Determine the (x, y) coordinate at the center of the cell enclosing the given text.  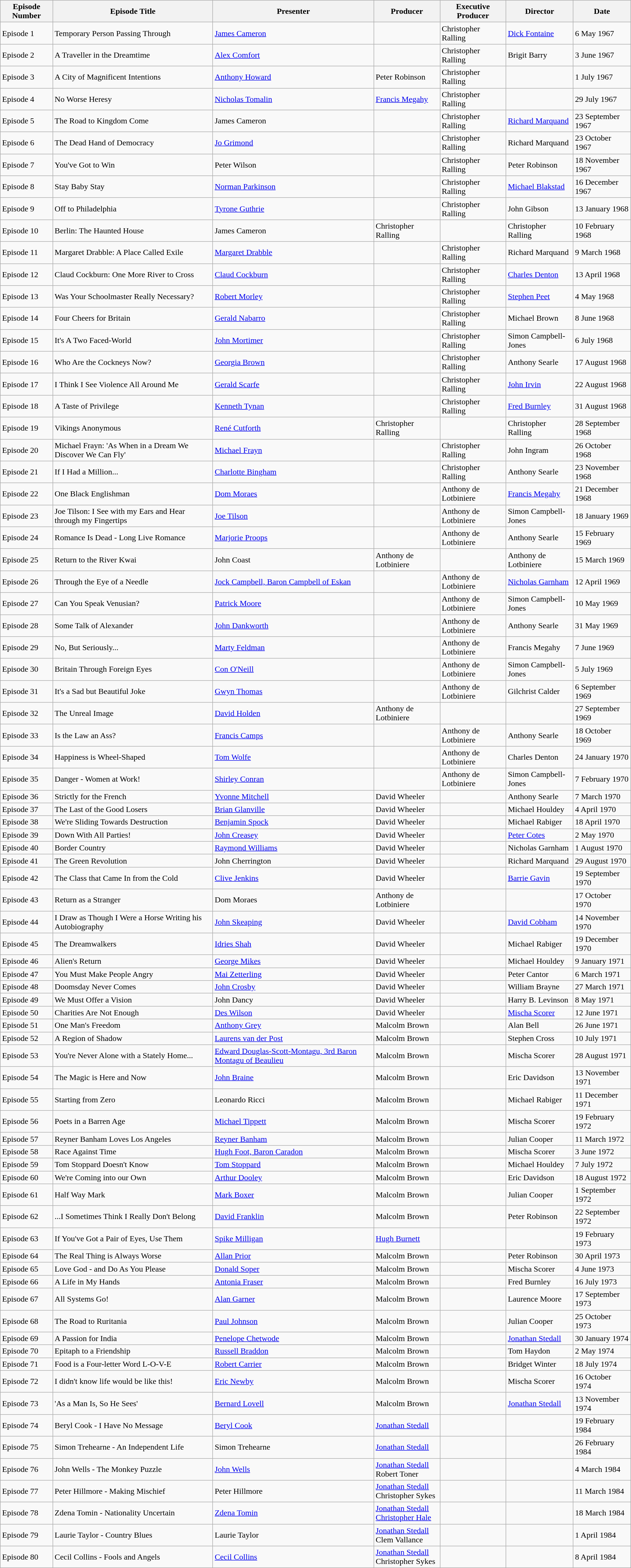
Temporary Person Passing Through (133, 33)
Episode 76 (27, 1469)
Episode 63 (27, 1239)
Down With All Parties! (133, 835)
Alan Garner (293, 1299)
12 June 1971 (602, 1013)
Episode 22 (27, 494)
Jonathan StedallClem Vallance (407, 1535)
Episode 16 (27, 362)
John Wells (293, 1469)
Marty Feldman (293, 647)
Episode 62 (27, 1217)
You Must Make People Angry (133, 974)
Episode 73 (27, 1403)
Clive Jenkins (293, 878)
22 September 1972 (602, 1217)
Tom Haydon (539, 1351)
Laurens van der Post (293, 1038)
A Life in My Hands (133, 1282)
Episode 43 (27, 900)
Brian Glanville (293, 809)
Gwyn Thomas (293, 691)
Happiness is Wheel-Shaped (133, 757)
Nicholas Tomalin (293, 99)
11 March 1984 (602, 1491)
4 June 1973 (602, 1269)
23 October 1967 (602, 143)
Race Against Time (133, 1152)
19 September 1970 (602, 878)
1 July 1967 (602, 77)
Return as a Stranger (133, 900)
Episode 36 (27, 796)
Director (539, 11)
Romance Is Dead - Long Live Romance (133, 538)
Jonathan StedallChristopher Hale (407, 1513)
Anthony Grey (293, 1025)
Episode 9 (27, 208)
John Skeaping (293, 922)
No Worse Heresy (133, 99)
Episode 80 (27, 1557)
Episode 39 (27, 835)
15 February 1969 (602, 538)
28 September 1968 (602, 428)
Laurie Taylor - Country Blues (133, 1535)
4 April 1970 (602, 809)
Episode 49 (27, 1000)
Zdena Tomin (293, 1513)
Reyner Banham Loves Los Angeles (133, 1139)
...I Sometimes Think I Really Don't Belong (133, 1217)
Four Cheers for Britain (133, 318)
Poets in a Barren Age (133, 1122)
John Dancy (293, 1000)
Episode 20 (27, 450)
Russell Braddon (293, 1351)
John Dankworth (293, 625)
Hugh Foot, Baron Caradon (293, 1152)
Episode 33 (27, 735)
Episode 52 (27, 1038)
Idries Shah (293, 944)
Kenneth Tynan (293, 406)
Robert Carrier (293, 1364)
Peter Hillmore (293, 1491)
9 January 1971 (602, 961)
Episode 69 (27, 1338)
18 July 1974 (602, 1364)
Episode 30 (27, 670)
Stephen Cross (539, 1038)
11 March 1972 (602, 1139)
Episode 27 (27, 604)
Mai Zetterling (293, 974)
The Unreal Image (133, 714)
26 June 1971 (602, 1025)
8 May 1971 (602, 1000)
Paul Johnson (293, 1321)
If You've Got a Pair of Eyes, Use Them (133, 1239)
Beryl Cook - I Have No Message (133, 1425)
Can You Speak Venusian? (133, 604)
Margaret Drabble (293, 252)
Jock Campbell, Baron Campbell of Eskan (293, 581)
Episode 8 (27, 187)
The Dead Hand of Democracy (133, 143)
3 June 1967 (602, 55)
Episode 5 (27, 121)
Stay Baby Stay (133, 187)
13 April 1968 (602, 274)
17 September 1973 (602, 1299)
John Wells - The Monkey Puzzle (133, 1469)
John Mortimer (293, 341)
6 May 1967 (602, 33)
Episode 57 (27, 1139)
All Systems Go! (133, 1299)
Simon Trehearne - An Independent Life (133, 1447)
Episode 45 (27, 944)
18 March 1984 (602, 1513)
You've Got to Win (133, 165)
21 December 1968 (602, 494)
Danger - Women at Work! (133, 779)
Dick Fontaine (539, 33)
I Draw as Though I Were a Horse Writing his Autobiography (133, 922)
Through the Eye of a Needle (133, 581)
25 October 1973 (602, 1321)
1 April 1984 (602, 1535)
Charlotte Bingham (293, 472)
Episode 10 (27, 231)
Episode 65 (27, 1269)
30 April 1973 (602, 1256)
John Ingram (539, 450)
Episode 31 (27, 691)
6 July 1968 (602, 341)
A Traveller in the Dreamtime (133, 55)
Episode 28 (27, 625)
Tyrone Guthrie (293, 208)
Anthony Howard (293, 77)
Hugh Burnett (407, 1239)
Vikings Anonymous (133, 428)
Episode 72 (27, 1381)
Episode 4 (27, 99)
Episode 77 (27, 1491)
1 August 1970 (602, 848)
Food is a Four-letter Word L-O-V-E (133, 1364)
Episode 50 (27, 1013)
10 February 1968 (602, 231)
Border Country (133, 848)
2 May 1970 (602, 835)
Episode 12 (27, 274)
Joe Tilson: I See with my Ears and Hear through my Fingertips (133, 516)
Patrick Moore (293, 604)
Episode 26 (27, 581)
7 March 1970 (602, 796)
19 February 1972 (602, 1122)
19 February 1984 (602, 1425)
Episode 47 (27, 974)
Episode 71 (27, 1364)
8 June 1968 (602, 318)
Gerald Scarfe (293, 384)
4 March 1984 (602, 1469)
Raymond Williams (293, 848)
The Class that Came In from the Cold (133, 878)
Episode 3 (27, 77)
One Black Englishman (133, 494)
I Think I See Violence All Around Me (133, 384)
Episode 14 (27, 318)
Michael Brown (539, 318)
23 September 1967 (602, 121)
Episode 18 (27, 406)
Episode 24 (27, 538)
Britain Through Foreign Eyes (133, 670)
11 December 1971 (602, 1099)
Yvonne Mitchell (293, 796)
Laurence Moore (539, 1299)
Episode 64 (27, 1256)
René Cutforth (293, 428)
John Coast (293, 560)
Michael Tippett (293, 1122)
Donald Soper (293, 1269)
Marjorie Proops (293, 538)
Love God - and Do As You Please (133, 1269)
Bridget Winter (539, 1364)
17 October 1970 (602, 900)
Episode 15 (27, 341)
Cecil Collins (293, 1557)
One Man's Freedom (133, 1025)
Des Wilson (293, 1013)
Brigit Barry (539, 55)
Con O'Neill (293, 670)
Is the Law an Ass? (133, 735)
Episode 61 (27, 1195)
Peter Hillmore - Making Mischief (133, 1491)
27 March 1971 (602, 987)
Episode 59 (27, 1164)
30 January 1974 (602, 1338)
Episode 11 (27, 252)
7 June 1969 (602, 647)
Episode 37 (27, 809)
Episode 35 (27, 779)
Michael Blakstad (539, 187)
Episode 58 (27, 1152)
The Dreamwalkers (133, 944)
Doomsday Never Comes (133, 987)
28 August 1971 (602, 1055)
Episode 38 (27, 822)
Episode 53 (27, 1055)
Date (602, 11)
Margaret Drabble: A Place Called Exile (133, 252)
Spike Milligan (293, 1239)
Episode 32 (27, 714)
19 February 1973 (602, 1239)
David Franklin (293, 1217)
We're Coming into our Own (133, 1177)
16 December 1967 (602, 187)
Episode 44 (27, 922)
Tom Stoppard (293, 1164)
4 May 1968 (602, 297)
3 June 1972 (602, 1152)
Episode 46 (27, 961)
Alex Comfort (293, 55)
Episode 55 (27, 1099)
Episode 21 (27, 472)
Joe Tilson (293, 516)
Gerald Nabarro (293, 318)
24 January 1970 (602, 757)
Episode Number (27, 11)
Episode 19 (27, 428)
You're Never Alone with a Stately Home... (133, 1055)
Charities Are Not Enough (133, 1013)
Episode 13 (27, 297)
26 February 1984 (602, 1447)
Episode 56 (27, 1122)
Alan Bell (539, 1025)
18 October 1969 (602, 735)
Return to the River Kwai (133, 560)
1 September 1972 (602, 1195)
26 October 1968 (602, 450)
19 December 1970 (602, 944)
Michael Frayn: 'As When in a Dream We Discover We Can Fly' (133, 450)
Half Way Mark (133, 1195)
13 November 1974 (602, 1403)
Tom Wolfe (293, 757)
7 July 1972 (602, 1164)
David Holden (293, 714)
Episode 79 (27, 1535)
Barrie Gavin (539, 878)
13 January 1968 (602, 208)
Episode 42 (27, 878)
23 November 1968 (602, 472)
'As a Man Is, So He Sees' (133, 1403)
7 February 1970 (602, 779)
15 March 1969 (602, 560)
Episode 23 (27, 516)
10 May 1969 (602, 604)
Episode 40 (27, 848)
18 April 1970 (602, 822)
Episode 34 (27, 757)
Antonia Fraser (293, 1282)
31 May 1969 (602, 625)
We're Sliding Towards Destruction (133, 822)
Laurie Taylor (293, 1535)
Edward Douglas-Scott-Montagu, 3rd Baron Montagu of Beaulieu (293, 1055)
Gilchrist Calder (539, 691)
16 July 1973 (602, 1282)
John Cherrington (293, 861)
18 January 1969 (602, 516)
Episode 25 (27, 560)
17 August 1968 (602, 362)
Episode 41 (27, 861)
Episode 7 (27, 165)
Francis Camps (293, 735)
Bernard Lovell (293, 1403)
Jonathan StedallRobert Toner (407, 1469)
Episode 78 (27, 1513)
Episode 17 (27, 384)
It's A Two Faced-World (133, 341)
If I Had a Million... (133, 472)
Episode 60 (27, 1177)
A Taste of Privilege (133, 406)
Was Your Schoolmaster Really Necessary? (133, 297)
Peter Wilson (293, 165)
Episode 66 (27, 1282)
The Last of the Good Losers (133, 809)
27 September 1969 (602, 714)
Episode 6 (27, 143)
Benjamin Spock (293, 822)
16 October 1974 (602, 1381)
William Brayne (539, 987)
No, But Seriously... (133, 647)
22 August 1968 (602, 384)
David Cobham (539, 922)
John Irvin (539, 384)
Cecil Collins - Fools and Angels (133, 1557)
Strictly for the French (133, 796)
Tom Stoppard Doesn't Know (133, 1164)
The Magic is Here and Now (133, 1078)
Episode 1 (27, 33)
The Green Revolution (133, 861)
The Real Thing is Always Worse (133, 1256)
Stephen Peet (539, 297)
Episode 74 (27, 1425)
Peter Cantor (539, 974)
Jo Grimond (293, 143)
Peter Cotes (539, 835)
18 November 1967 (602, 165)
Zdena Tomin - Nationality Uncertain (133, 1513)
Episode Title (133, 11)
John Braine (293, 1078)
Off to Philadelphia (133, 208)
The Road to Ruritania (133, 1321)
John Creasey (293, 835)
9 March 1968 (602, 252)
8 April 1984 (602, 1557)
Arthur Dooley (293, 1177)
Eric Newby (293, 1381)
29 July 1967 (602, 99)
Episode 48 (27, 987)
6 September 1969 (602, 691)
Episode 54 (27, 1078)
George Mikes (293, 961)
Reyner Banham (293, 1139)
Epitaph to a Friendship (133, 1351)
Producer (407, 11)
Episode 70 (27, 1351)
Presenter (293, 11)
Beryl Cook (293, 1425)
Berlin: The Haunted House (133, 231)
John Gibson (539, 208)
Executive Producer (473, 11)
A Region of Shadow (133, 1038)
It's a Sad but Beautiful Joke (133, 691)
Episode 29 (27, 647)
29 August 1970 (602, 861)
14 November 1970 (602, 922)
Alien's Return (133, 961)
12 April 1969 (602, 581)
Shirley Conran (293, 779)
2 May 1974 (602, 1351)
Harry B. Levinson (539, 1000)
Claud Cockburn: One More River to Cross (133, 274)
Allan Prior (293, 1256)
Starting from Zero (133, 1099)
Robert Morley (293, 297)
Leonardo Ricci (293, 1099)
A Passion for India (133, 1338)
A City of Magnificent Intentions (133, 77)
Norman Parkinson (293, 187)
Simon Trehearne (293, 1447)
Who Are the Cockneys Now? (133, 362)
Penelope Chetwode (293, 1338)
Mark Boxer (293, 1195)
We Must Offer a Vision (133, 1000)
I didn't know life would be like this! (133, 1381)
Michael Frayn (293, 450)
Episode 75 (27, 1447)
Georgia Brown (293, 362)
Claud Cockburn (293, 274)
6 March 1971 (602, 974)
18 August 1972 (602, 1177)
John Crosby (293, 987)
5 July 1969 (602, 670)
Episode 68 (27, 1321)
Episode 2 (27, 55)
Episode 67 (27, 1299)
Episode 51 (27, 1025)
The Road to Kingdom Come (133, 121)
Some Talk of Alexander (133, 625)
10 July 1971 (602, 1038)
31 August 1968 (602, 406)
13 November 1971 (602, 1078)
